Return [x, y] of the center of cell containing provided text 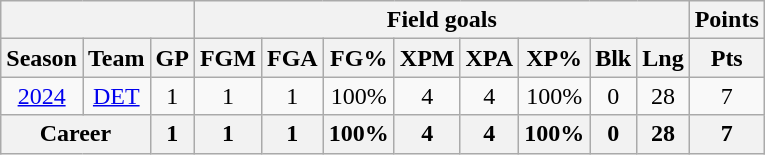
GP [172, 58]
FG% [358, 58]
Lng [663, 58]
Field goals [442, 20]
XP% [554, 58]
Career [76, 134]
2024 [42, 96]
Points [726, 20]
DET [116, 96]
FGM [228, 58]
FGA [292, 58]
XPA [490, 58]
Pts [726, 58]
XPM [427, 58]
Blk [614, 58]
Season [42, 58]
Team [116, 58]
